Find where the given text appears and provide that cell's center as [x, y] coordinate. 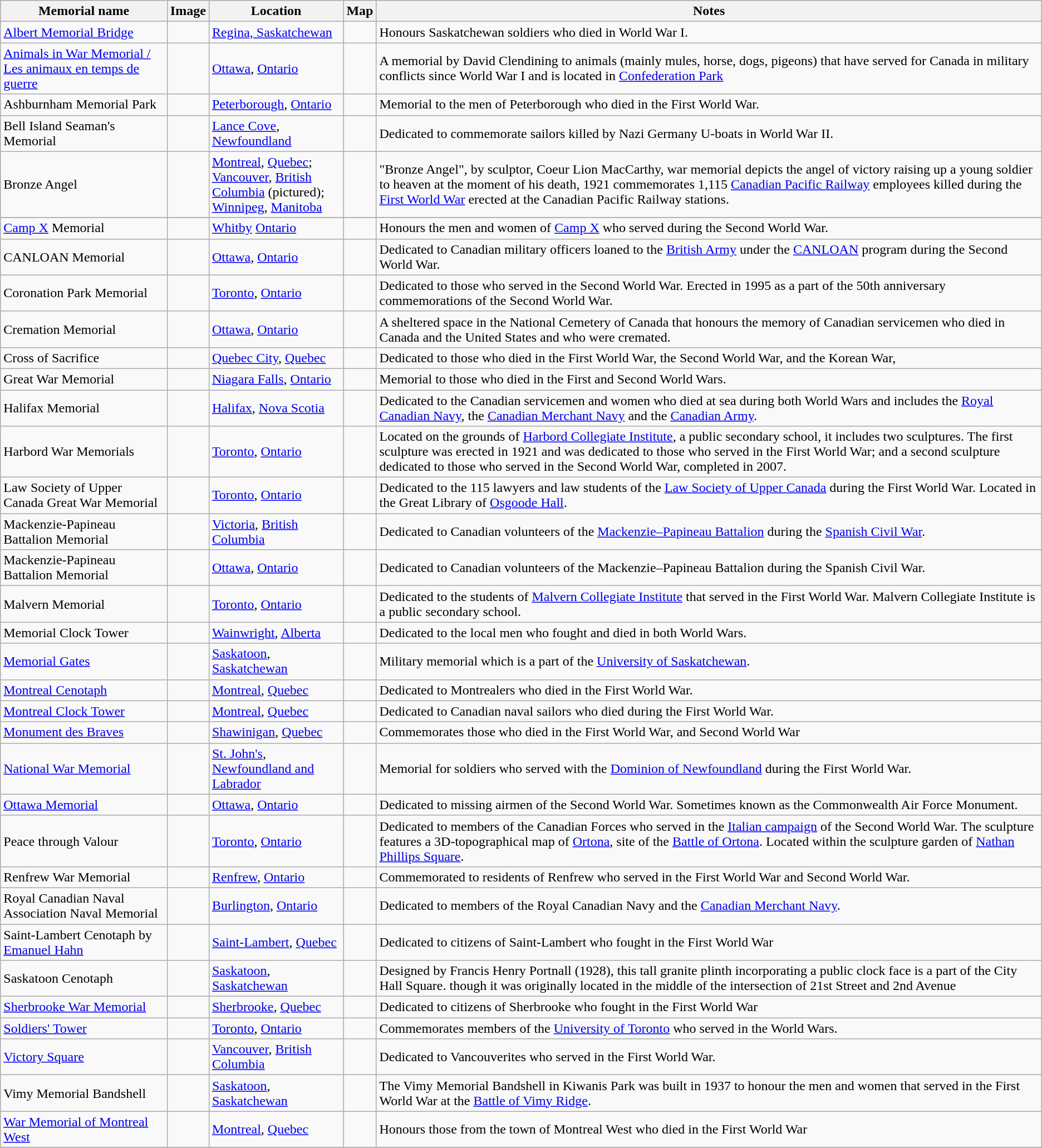
Montreal Cenotaph [84, 690]
Dedicated to commemorate sailors killed by Nazi Germany U-boats in World War II. [709, 134]
Honours those from the town of Montreal West who died in the First World War [709, 1130]
Bell Island Seaman's Memorial [84, 134]
Dedicated to missing airmen of the Second World War. Sometimes known as the Commonwealth Air Force Monument. [709, 805]
Memorial Gates [84, 661]
Montreal Clock Tower [84, 711]
Halifax Memorial [84, 407]
Coronation Park Memorial [84, 293]
Saint-Lambert, Quebec [276, 942]
Saint-Lambert Cenotaph by Emanuel Hahn [84, 942]
Location [276, 11]
Memorial to the men of Peterborough who died in the First World War. [709, 105]
Cross of Sacrifice [84, 358]
Camp X Memorial [84, 228]
Image [188, 11]
Memorial for soldiers who served with the Dominion of Newfoundland during the First World War. [709, 768]
Monument des Braves [84, 732]
Ashburnham Memorial Park [84, 105]
War Memorial of Montreal West [84, 1130]
Dedicated to citizens of Sherbrooke who fought in the First World War [709, 1007]
Niagara Falls, Ontario [276, 379]
Royal Canadian Naval Association Naval Memorial [84, 906]
Dedicated to citizens of Saint-Lambert who fought in the First World War [709, 942]
Whitby Ontario [276, 228]
Vimy Memorial Bandshell [84, 1093]
Peace through Valour [84, 841]
Honours Saskatchewan soldiers who died in World War I. [709, 32]
Harbord War Memorials [84, 452]
Malvern Memorial [84, 604]
Honours the men and women of Camp X who served during the Second World War. [709, 228]
Sherbrooke War Memorial [84, 1007]
Quebec City, Quebec [276, 358]
Peterborough, Ontario [276, 105]
Lance Cove, Newfoundland [276, 134]
Law Society of Upper Canada Great War Memorial [84, 495]
Dedicated to Canadian military officers loaned to the British Army under the CANLOAN program during the Second World War. [709, 257]
Shawinigan, Quebec [276, 732]
Animals in War Memorial / Les animaux en temps de guerre [84, 68]
Ottawa Memorial [84, 805]
Halifax, Nova Scotia [276, 407]
Burlington, Ontario [276, 906]
Vancouver, British Columbia [276, 1057]
Memorial to those who died in the First and Second World Wars. [709, 379]
Memorial name [84, 11]
National War Memorial [84, 768]
Albert Memorial Bridge [84, 32]
Commemorates those who died in the First World War, and Second World War [709, 732]
Bronze Angel [84, 185]
Memorial Clock Tower [84, 633]
Dedicated to Vancouverites who served in the First World War. [709, 1057]
Commemorated to residents of Renfrew who served in the First World War and Second World War. [709, 877]
Sherbrooke, Quebec [276, 1007]
Map [360, 11]
St. John's, Newfoundland and Labrador [276, 768]
Notes [709, 11]
Cremation Memorial [84, 329]
Saskatoon Cenotaph [84, 978]
Victoria, British Columbia [276, 532]
Soldiers' Tower [84, 1028]
Montreal, Quebec;Vancouver, British Columbia (pictured);Winnipeg, Manitoba [276, 185]
Military memorial which is a part of the University of Saskatchewan. [709, 661]
Dedicated to the local men who fought and died in both World Wars. [709, 633]
Dedicated to those who died in the First World War, the Second World War, and the Korean War, [709, 358]
Renfrew War Memorial [84, 877]
Dedicated to Montrealers who died in the First World War. [709, 690]
Victory Square [84, 1057]
Regina, Saskatchewan [276, 32]
Great War Memorial [84, 379]
Dedicated to members of the Royal Canadian Navy and the Canadian Merchant Navy. [709, 906]
Dedicated to Canadian naval sailors who died during the First World War. [709, 711]
Dedicated to those who served in the Second World War. Erected in 1995 as a part of the 50th anniversary commemorations of the Second World War. [709, 293]
Commemorates members of the University of Toronto who served in the World Wars. [709, 1028]
CANLOAN Memorial [84, 257]
Renfrew, Ontario [276, 877]
Wainwright, Alberta [276, 633]
